Locate the cell with the specified text and output its (X, Y) center coordinate. 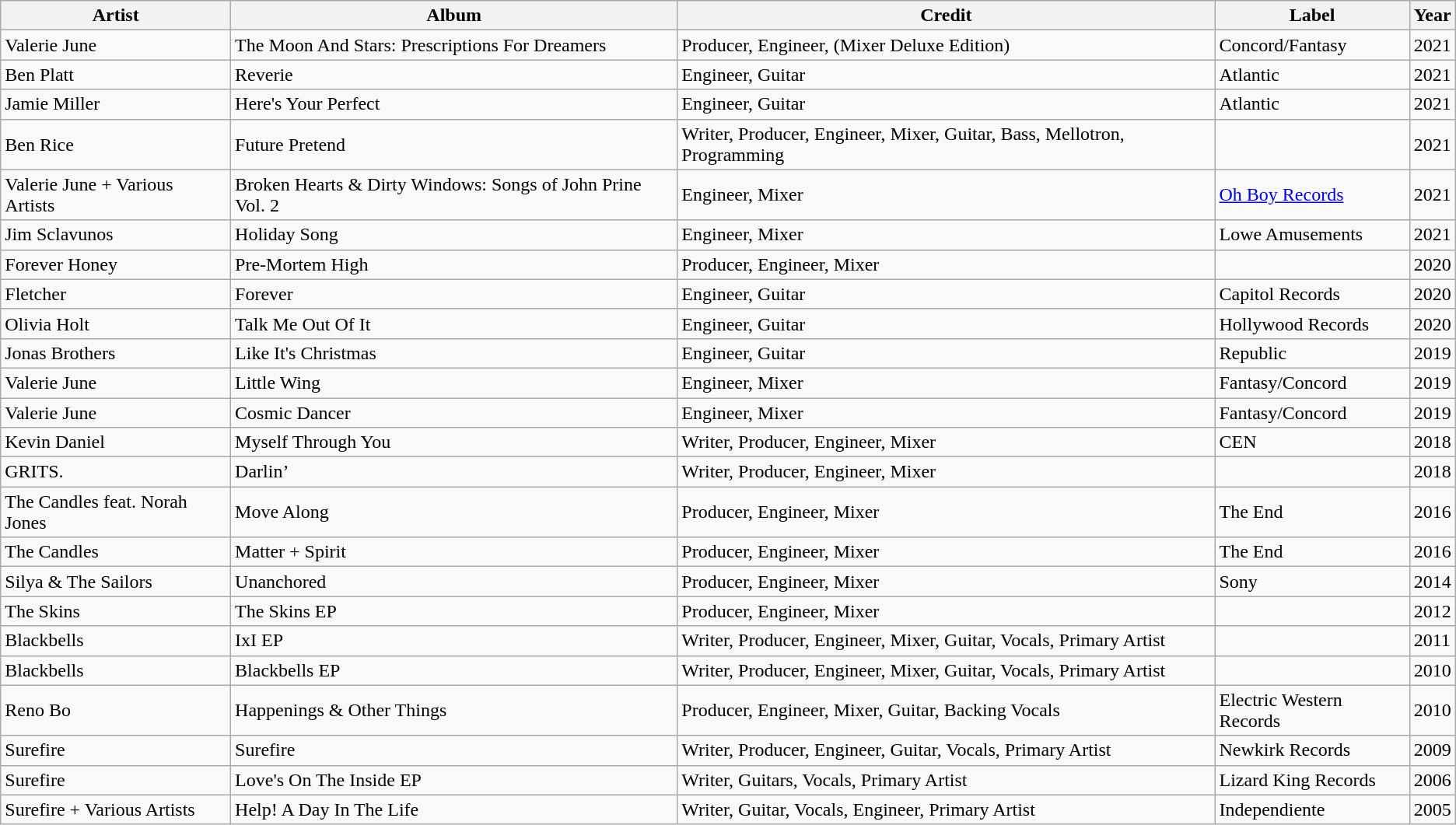
Concord/Fantasy (1312, 45)
Writer, Guitar, Vocals, Engineer, Primary Artist (946, 809)
Fletcher (116, 294)
Like It's Christmas (454, 353)
Republic (1312, 353)
Credit (946, 16)
Ben Platt (116, 75)
GRITS. (116, 472)
2009 (1433, 750)
The Candles (116, 552)
2011 (1433, 641)
Reno Bo (116, 711)
Forever Honey (116, 264)
Talk Me Out Of It (454, 323)
Future Pretend (454, 145)
2012 (1433, 611)
Valerie June + Various Artists (116, 194)
Pre-Mortem High (454, 264)
Producer, Engineer, (Mixer Deluxe Edition) (946, 45)
Label (1312, 16)
IxI EP (454, 641)
2005 (1433, 809)
Jamie Miller (116, 104)
Here's Your Perfect (454, 104)
Silya & The Sailors (116, 582)
Hollywood Records (1312, 323)
CEN (1312, 442)
Jim Sclavunos (116, 235)
Cosmic Dancer (454, 413)
2006 (1433, 780)
Broken Hearts & Dirty Windows: Songs of John Prine Vol. 2 (454, 194)
Forever (454, 294)
Olivia Holt (116, 323)
Love's On The Inside EP (454, 780)
Jonas Brothers (116, 353)
Lowe Amusements (1312, 235)
Myself Through You (454, 442)
Independiente (1312, 809)
Lizard King Records (1312, 780)
Move Along (454, 512)
Writer, Guitars, Vocals, Primary Artist (946, 780)
Writer, Producer, Engineer, Guitar, Vocals, Primary Artist (946, 750)
Happenings & Other Things (454, 711)
Electric Western Records (1312, 711)
The Skins EP (454, 611)
Blackbells EP (454, 670)
Year (1433, 16)
Unanchored (454, 582)
Newkirk Records (1312, 750)
Holiday Song (454, 235)
Producer, Engineer, Mixer, Guitar, Backing Vocals (946, 711)
The Skins (116, 611)
Darlin’ (454, 472)
Capitol Records (1312, 294)
Kevin Daniel (116, 442)
Help! A Day In The Life (454, 809)
The Moon And Stars: Prescriptions For Dreamers (454, 45)
Ben Rice (116, 145)
Writer, Producer, Engineer, Mixer, Guitar, Bass, Mellotron, Programming (946, 145)
Sony (1312, 582)
Oh Boy Records (1312, 194)
Matter + Spirit (454, 552)
Album (454, 16)
2014 (1433, 582)
Surefire + Various Artists (116, 809)
Little Wing (454, 383)
Reverie (454, 75)
The Candles feat. Norah Jones (116, 512)
Artist (116, 16)
